Locate the cell with the specified text and output its (x, y) center coordinate. 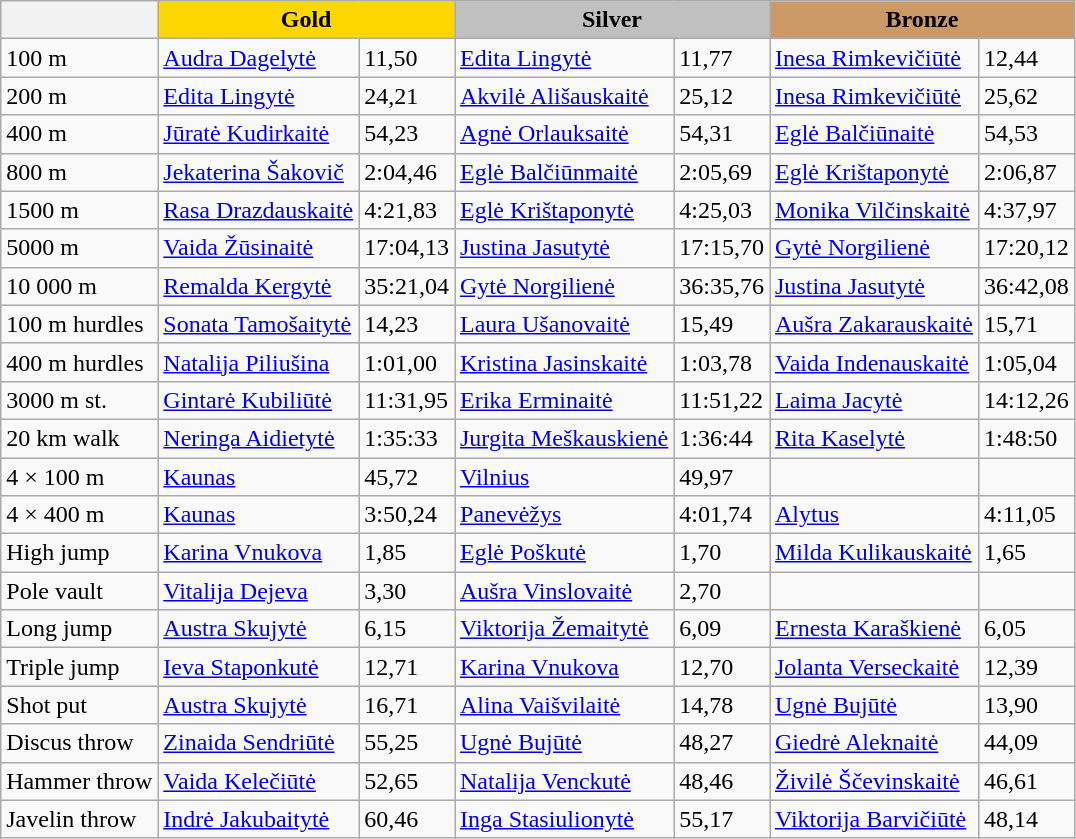
Živilė Ščevinskaitė (874, 781)
15,49 (722, 324)
Shot put (80, 705)
Jurgita Meškauskienė (564, 438)
1:36:44 (722, 438)
36:42,08 (1026, 286)
Discus throw (80, 743)
Agnė Orlauksaitė (564, 134)
Vaida Žūsinaitė (258, 248)
Laura Ušanovaitė (564, 324)
4 × 400 m (80, 515)
Milda Kulikauskaitė (874, 553)
25,12 (722, 96)
6,05 (1026, 629)
1:01,00 (407, 362)
1500 m (80, 210)
200 m (80, 96)
Zinaida Sendriūtė (258, 743)
1:35:33 (407, 438)
100 m hurdles (80, 324)
1,70 (722, 553)
Viktorija Barvičiūtė (874, 819)
Alina Vaišvilaitė (564, 705)
Eglė Balčiūnaitė (874, 134)
100 m (80, 58)
44,09 (1026, 743)
46,61 (1026, 781)
Vilnius (564, 477)
400 m hurdles (80, 362)
25,62 (1026, 96)
35:21,04 (407, 286)
Jūratė Kudirkaitė (258, 134)
4:21,83 (407, 210)
High jump (80, 553)
Silver (612, 20)
Inga Stasiulionytė (564, 819)
12,70 (722, 667)
2,70 (722, 591)
Audra Dagelytė (258, 58)
36:35,76 (722, 286)
3000 m st. (80, 400)
4:25,03 (722, 210)
4:01,74 (722, 515)
11,77 (722, 58)
15,71 (1026, 324)
Panevėžys (564, 515)
4:11,05 (1026, 515)
60,46 (407, 819)
48,14 (1026, 819)
5000 m (80, 248)
11,50 (407, 58)
14,78 (722, 705)
55,25 (407, 743)
48,46 (722, 781)
1:48:50 (1026, 438)
16,71 (407, 705)
Triple jump (80, 667)
1:05,04 (1026, 362)
1,65 (1026, 553)
Erika Erminaitė (564, 400)
54,31 (722, 134)
4:37,97 (1026, 210)
3,30 (407, 591)
14:12,26 (1026, 400)
Vaida Indenauskaitė (874, 362)
20 km walk (80, 438)
55,17 (722, 819)
Rita Kaselytė (874, 438)
17:15,70 (722, 248)
Rasa Drazdauskaitė (258, 210)
12,71 (407, 667)
Viktorija Žemaitytė (564, 629)
Long jump (80, 629)
54,23 (407, 134)
52,65 (407, 781)
Vitalija Dejeva (258, 591)
Bronze (922, 20)
11:51,22 (722, 400)
Aušra Zakarauskaitė (874, 324)
2:05,69 (722, 172)
24,21 (407, 96)
Akvilė Ališauskaitė (564, 96)
Neringa Aidietytė (258, 438)
Kristina Jasinskaitė (564, 362)
Alytus (874, 515)
Ernesta Karaškienė (874, 629)
Gintarė Kubiliūtė (258, 400)
Javelin throw (80, 819)
1:03,78 (722, 362)
12,44 (1026, 58)
Laima Jacytė (874, 400)
Indrė Jakubaitytė (258, 819)
13,90 (1026, 705)
6,15 (407, 629)
54,53 (1026, 134)
12,39 (1026, 667)
4 × 100 m (80, 477)
Hammer throw (80, 781)
14,23 (407, 324)
Aušra Vinslovaitė (564, 591)
2:04,46 (407, 172)
Jolanta Verseckaitė (874, 667)
11:31,95 (407, 400)
Monika Vilčinskaitė (874, 210)
800 m (80, 172)
Gold (306, 20)
Vaida Kelečiūtė (258, 781)
Sonata Tamošaitytė (258, 324)
45,72 (407, 477)
400 m (80, 134)
1,85 (407, 553)
Jekaterina Šakovič (258, 172)
17:20,12 (1026, 248)
Eglė Poškutė (564, 553)
Remalda Kergytė (258, 286)
Natalija Venckutė (564, 781)
48,27 (722, 743)
Ieva Staponkutė (258, 667)
17:04,13 (407, 248)
10 000 m (80, 286)
3:50,24 (407, 515)
49,97 (722, 477)
Natalija Piliušina (258, 362)
6,09 (722, 629)
Eglė Balčiūnmaitė (564, 172)
Giedrė Aleknaitė (874, 743)
2:06,87 (1026, 172)
Pole vault (80, 591)
